Extract the (X, Y) coordinate from the center of the cell holding the provided text.  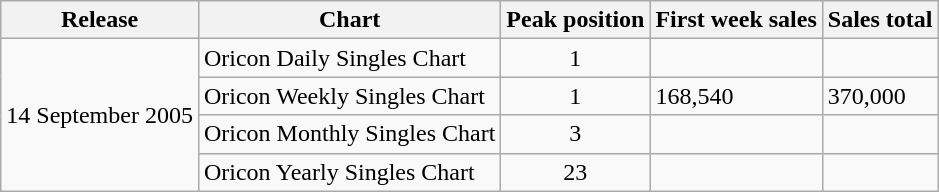
Oricon Daily Singles Chart (349, 58)
Peak position (576, 20)
370,000 (880, 96)
Oricon Yearly Singles Chart (349, 172)
14 September 2005 (100, 115)
168,540 (736, 96)
3 (576, 134)
Oricon Monthly Singles Chart (349, 134)
First week sales (736, 20)
23 (576, 172)
Release (100, 20)
Sales total (880, 20)
Chart (349, 20)
Oricon Weekly Singles Chart (349, 96)
